Detect which cell encompasses the target text, then output its [X, Y] center coordinate. 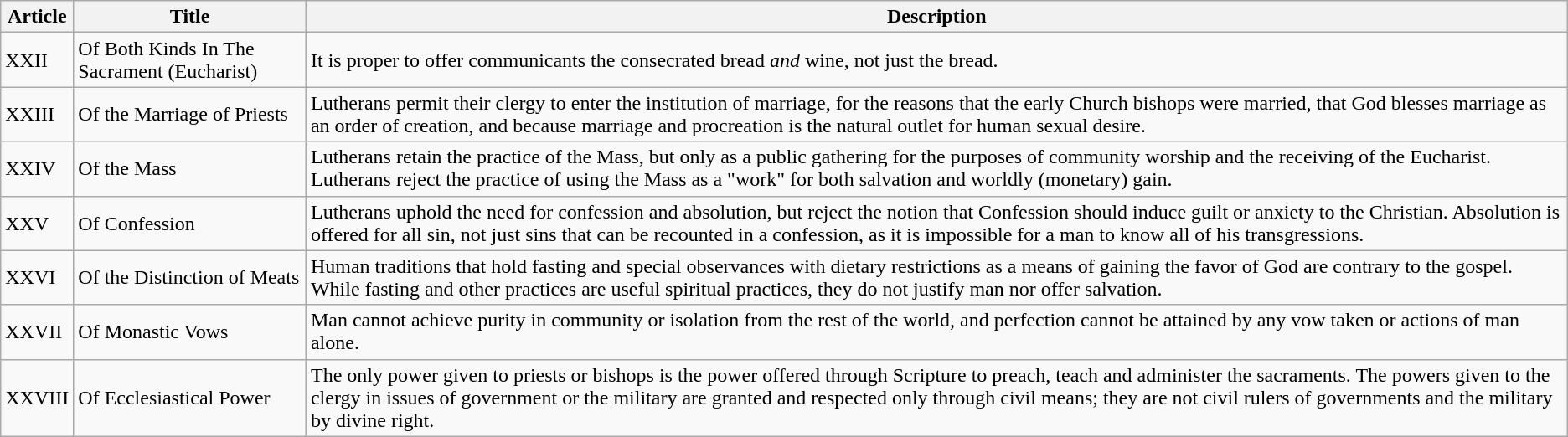
Of Both Kinds In The Sacrament (Eucharist) [190, 60]
Article [37, 17]
Of the Distinction of Meats [190, 278]
Of Confession [190, 223]
XXVIII [37, 398]
Of the Mass [190, 169]
Of Monastic Vows [190, 332]
XXIII [37, 114]
XXV [37, 223]
XXII [37, 60]
XXIV [37, 169]
Description [936, 17]
It is proper to offer communicants the consecrated bread and wine, not just the bread. [936, 60]
Of Ecclesiastical Power [190, 398]
Of the Marriage of Priests [190, 114]
XXVI [37, 278]
XXVII [37, 332]
Title [190, 17]
